For the text-containing cell, return its midpoint in [X, Y] coordinate format. 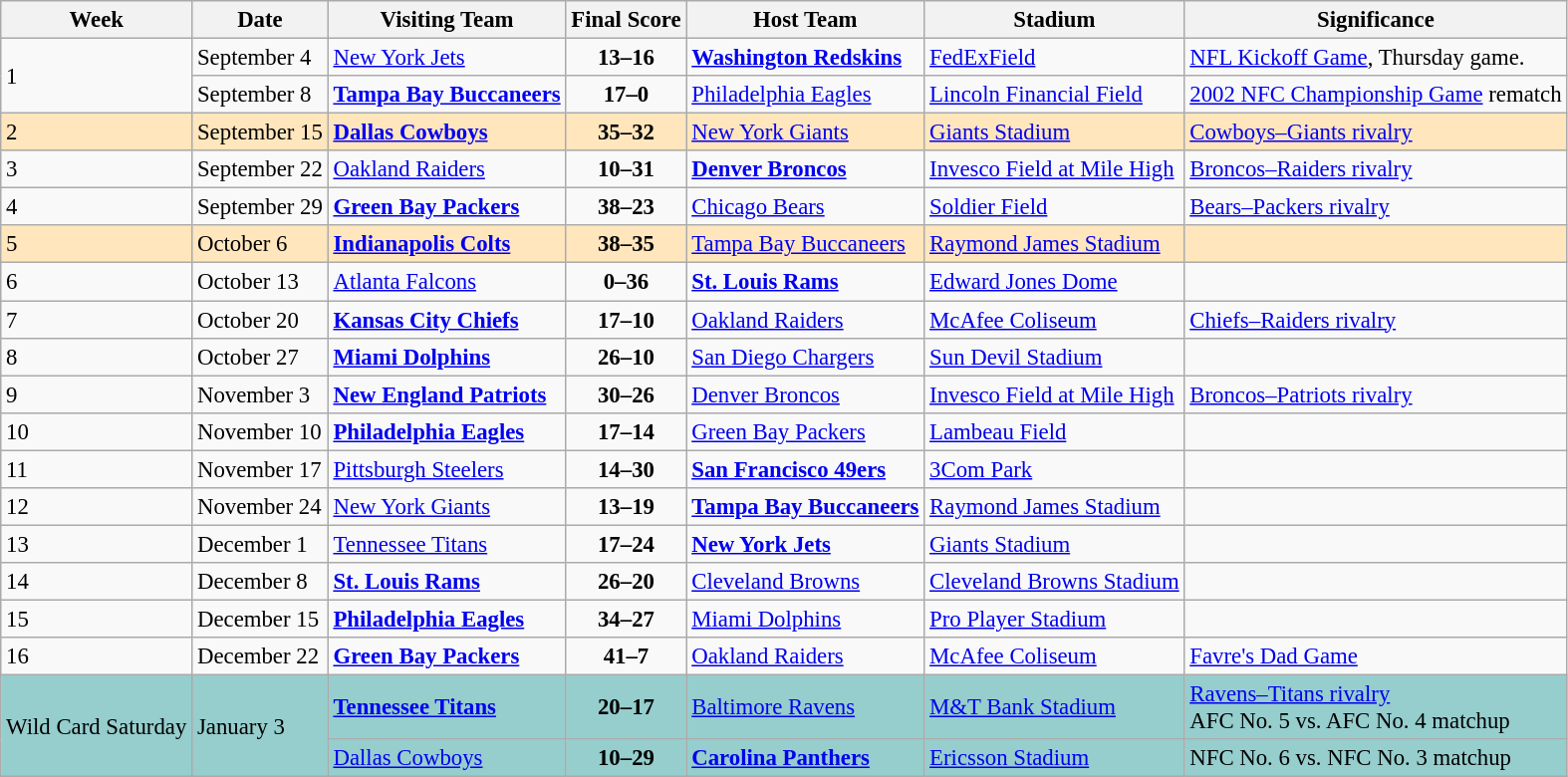
17–0 [626, 95]
13 [97, 544]
Week [97, 20]
September 4 [260, 58]
13–16 [626, 58]
Edward Jones Dome [1054, 282]
10–31 [626, 169]
30–26 [626, 394]
Lambeau Field [1054, 431]
Chicago Bears [805, 207]
26–20 [626, 582]
January 3 [260, 726]
December 8 [260, 582]
November 24 [260, 507]
Final Score [626, 20]
41–7 [626, 656]
Kansas City Chiefs [446, 320]
34–27 [626, 619]
9 [97, 394]
FedExField [1054, 58]
15 [97, 619]
17–14 [626, 431]
Stadium [1054, 20]
September 8 [260, 95]
November 10 [260, 431]
Baltimore Ravens [805, 707]
14–30 [626, 469]
Broncos–Patriots rivalry [1376, 394]
2002 NFC Championship Game rematch [1376, 95]
December 1 [260, 544]
38–23 [626, 207]
Cowboys–Giants rivalry [1376, 132]
5 [97, 244]
Sun Devil Stadium [1054, 357]
Lincoln Financial Field [1054, 95]
38–35 [626, 244]
San Francisco 49ers [805, 469]
Date [260, 20]
2 [97, 132]
Indianapolis Colts [446, 244]
10 [97, 431]
0–36 [626, 282]
4 [97, 207]
Soldier Field [1054, 207]
NFC No. 6 vs. NFC No. 3 matchup [1376, 758]
3 [97, 169]
Wild Card Saturday [97, 726]
6 [97, 282]
14 [97, 582]
New England Patriots [446, 394]
October 13 [260, 282]
Bears–Packers rivalry [1376, 207]
Washington Redskins [805, 58]
11 [97, 469]
San Diego Chargers [805, 357]
September 29 [260, 207]
Pro Player Stadium [1054, 619]
October 6 [260, 244]
Cleveland Browns [805, 582]
Chiefs–Raiders rivalry [1376, 320]
Carolina Panthers [805, 758]
10–29 [626, 758]
12 [97, 507]
13–19 [626, 507]
December 22 [260, 656]
Pittsburgh Steelers [446, 469]
October 20 [260, 320]
NFL Kickoff Game, Thursday game. [1376, 58]
Atlanta Falcons [446, 282]
November 17 [260, 469]
17–24 [626, 544]
M&T Bank Stadium [1054, 707]
December 15 [260, 619]
Ravens–Titans rivalryAFC No. 5 vs. AFC No. 4 matchup [1376, 707]
20–17 [626, 707]
Cleveland Browns Stadium [1054, 582]
Broncos–Raiders rivalry [1376, 169]
September 22 [260, 169]
1 [97, 76]
17–10 [626, 320]
Significance [1376, 20]
26–10 [626, 357]
Favre's Dad Game [1376, 656]
Host Team [805, 20]
November 3 [260, 394]
16 [97, 656]
7 [97, 320]
Visiting Team [446, 20]
8 [97, 357]
35–32 [626, 132]
October 27 [260, 357]
September 15 [260, 132]
3Com Park [1054, 469]
Ericsson Stadium [1054, 758]
